Output the (X, Y) coordinate of the center of the cell containing the given text.  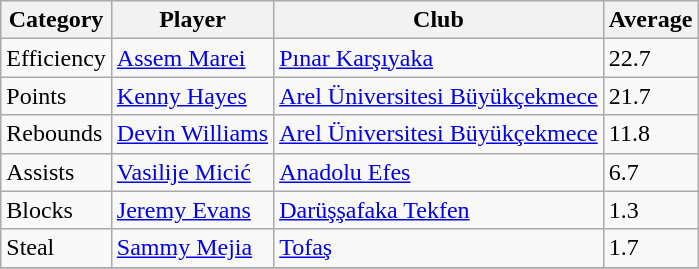
Player (192, 20)
1.3 (650, 210)
11.8 (650, 134)
Kenny Hayes (192, 96)
21.7 (650, 96)
Steal (56, 248)
Average (650, 20)
Devin Williams (192, 134)
Anadolu Efes (439, 172)
Rebounds (56, 134)
Category (56, 20)
6.7 (650, 172)
Tofaş (439, 248)
Club (439, 20)
Efficiency (56, 58)
22.7 (650, 58)
Blocks (56, 210)
Jeremy Evans (192, 210)
Darüşşafaka Tekfen (439, 210)
Sammy Mejia (192, 248)
Points (56, 96)
Vasilije Micić (192, 172)
Assem Marei (192, 58)
Assists (56, 172)
1.7 (650, 248)
Pınar Karşıyaka (439, 58)
